Extract the (X, Y) coordinate from the center of the cell holding the provided text.  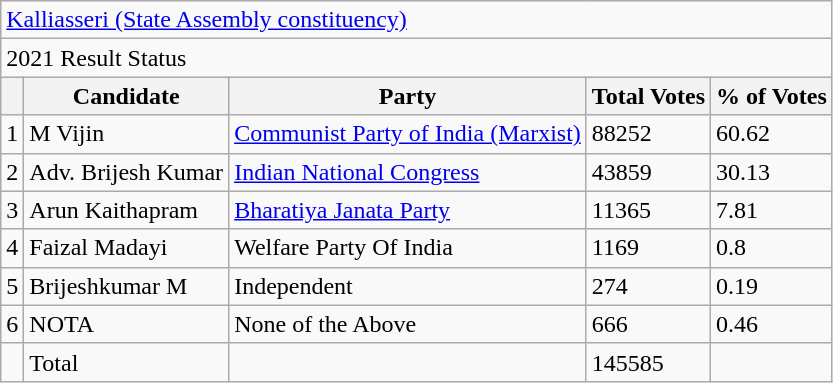
Welfare Party Of India (408, 248)
43859 (648, 172)
Independent (408, 286)
2 (12, 172)
Brijeshkumar M (126, 286)
0.19 (772, 286)
3 (12, 210)
NOTA (126, 324)
274 (648, 286)
30.13 (772, 172)
4 (12, 248)
Adv. Brijesh Kumar (126, 172)
Party (408, 96)
Communist Party of India (Marxist) (408, 134)
60.62 (772, 134)
6 (12, 324)
1169 (648, 248)
2021 Result Status (417, 58)
Total Votes (648, 96)
0.46 (772, 324)
Kalliasseri (State Assembly constituency) (417, 20)
11365 (648, 210)
1 (12, 134)
Candidate (126, 96)
145585 (648, 362)
5 (12, 286)
88252 (648, 134)
Indian National Congress (408, 172)
Bharatiya Janata Party (408, 210)
7.81 (772, 210)
Arun Kaithapram (126, 210)
Total (126, 362)
% of Votes (772, 96)
666 (648, 324)
Faizal Madayi (126, 248)
None of the Above (408, 324)
0.8 (772, 248)
M Vijin (126, 134)
